Locate the cell with the specified text and output its [X, Y] center coordinate. 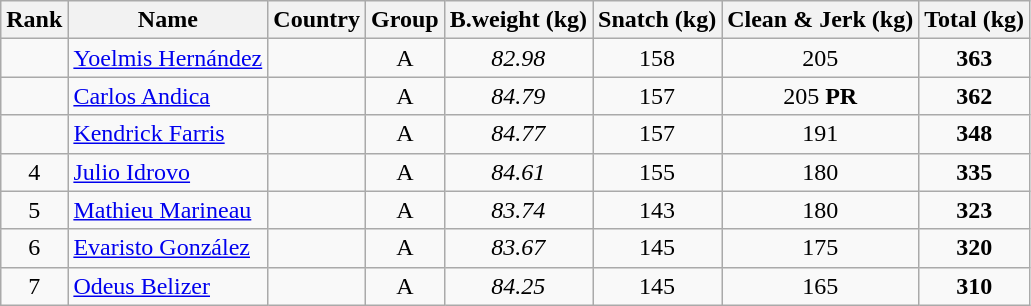
B.weight (kg) [518, 20]
84.79 [518, 96]
205 [820, 58]
323 [974, 210]
Snatch (kg) [658, 20]
Rank [34, 20]
Name [168, 20]
348 [974, 134]
205 PR [820, 96]
143 [658, 210]
83.67 [518, 248]
335 [974, 172]
5 [34, 210]
Odeus Belizer [168, 286]
Clean & Jerk (kg) [820, 20]
155 [658, 172]
84.77 [518, 134]
Evaristo González [168, 248]
Group [406, 20]
Mathieu Marineau [168, 210]
191 [820, 134]
175 [820, 248]
83.74 [518, 210]
363 [974, 58]
362 [974, 96]
Yoelmis Hernández [168, 58]
158 [658, 58]
82.98 [518, 58]
310 [974, 286]
Country [317, 20]
165 [820, 286]
84.61 [518, 172]
84.25 [518, 286]
Carlos Andica [168, 96]
7 [34, 286]
320 [974, 248]
4 [34, 172]
6 [34, 248]
Julio Idrovo [168, 172]
Total (kg) [974, 20]
Kendrick Farris [168, 134]
